Locate the cell with the specified text and output its [x, y] center coordinate. 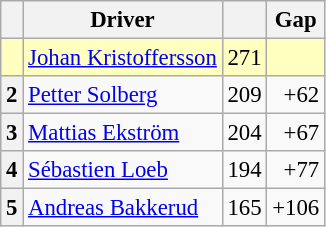
+62 [296, 95]
+67 [296, 133]
Sébastien Loeb [122, 170]
Andreas Bakkerud [122, 208]
2 [12, 95]
4 [12, 170]
Mattias Ekström [122, 133]
Johan Kristoffersson [122, 58]
165 [244, 208]
Gap [296, 20]
194 [244, 170]
+106 [296, 208]
204 [244, 133]
Petter Solberg [122, 95]
Driver [122, 20]
5 [12, 208]
3 [12, 133]
209 [244, 95]
+77 [296, 170]
271 [244, 58]
